Find where the given text appears and provide that cell's center as (X, Y) coordinate. 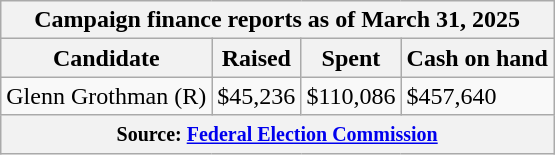
Cash on hand (477, 58)
Candidate (106, 58)
Source: Federal Election Commission (278, 134)
$110,086 (351, 96)
Raised (256, 58)
$457,640 (477, 96)
Glenn Grothman (R) (106, 96)
Spent (351, 58)
$45,236 (256, 96)
Campaign finance reports as of March 31, 2025 (278, 20)
